Return [X, Y] of the center of cell containing provided text 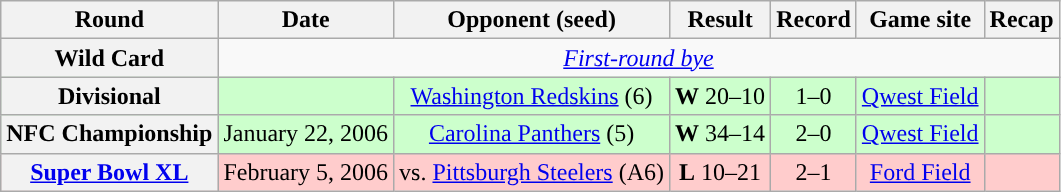
Super Bowl XL [110, 172]
Recap [1022, 20]
Record [814, 20]
Date [306, 20]
Game site [920, 20]
W 34–14 [720, 134]
Divisional [110, 96]
W 20–10 [720, 96]
February 5, 2006 [306, 172]
NFC Championship [110, 134]
Result [720, 20]
2–1 [814, 172]
Wild Card [110, 58]
vs. Pittsburgh Steelers (A6) [532, 172]
First-round bye [638, 58]
2–0 [814, 134]
January 22, 2006 [306, 134]
Washington Redskins (6) [532, 96]
Round [110, 20]
Carolina Panthers (5) [532, 134]
1–0 [814, 96]
Ford Field [920, 172]
L 10–21 [720, 172]
Opponent (seed) [532, 20]
